Identify which cell holds the provided text, then report its [X, Y] central coordinate. 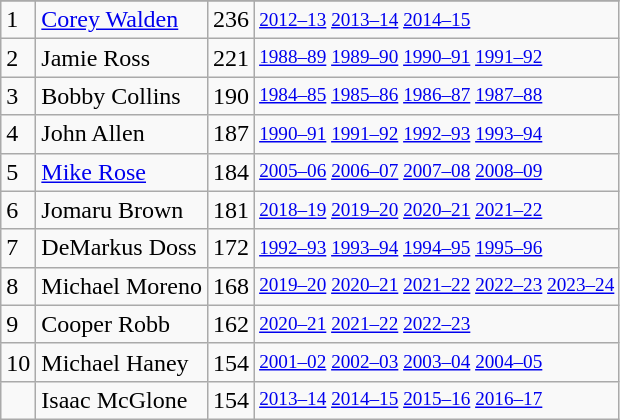
Jamie Ross [122, 58]
190 [230, 96]
8 [18, 286]
7 [18, 248]
172 [230, 248]
9 [18, 324]
221 [230, 58]
1990–91 1991–92 1992–93 1993–94 [437, 134]
Mike Rose [122, 172]
2019–20 2020–21 2021–22 2022–23 2023–24 [437, 286]
10 [18, 362]
3 [18, 96]
5 [18, 172]
1984–85 1985–86 1986–87 1987–88 [437, 96]
1992–93 1993–94 1994–95 1995–96 [437, 248]
2001–02 2002–03 2003–04 2004–05 [437, 362]
168 [230, 286]
DeMarkus Doss [122, 248]
2 [18, 58]
John Allen [122, 134]
2013–14 2014–15 2015–16 2016–17 [437, 400]
Corey Walden [122, 20]
Cooper Robb [122, 324]
2018–19 2019–20 2020–21 2021–22 [437, 210]
2020–21 2021–22 2022–23 [437, 324]
187 [230, 134]
2005–06 2006–07 2007–08 2008–09 [437, 172]
4 [18, 134]
236 [230, 20]
Isaac McGlone [122, 400]
Michael Moreno [122, 286]
Michael Haney [122, 362]
181 [230, 210]
2012–13 2013–14 2014–15 [437, 20]
Bobby Collins [122, 96]
1988–89 1989–90 1990–91 1991–92 [437, 58]
6 [18, 210]
184 [230, 172]
Jomaru Brown [122, 210]
162 [230, 324]
1 [18, 20]
